Provide the (x, y) coordinate of the cell's center where the given text is located.  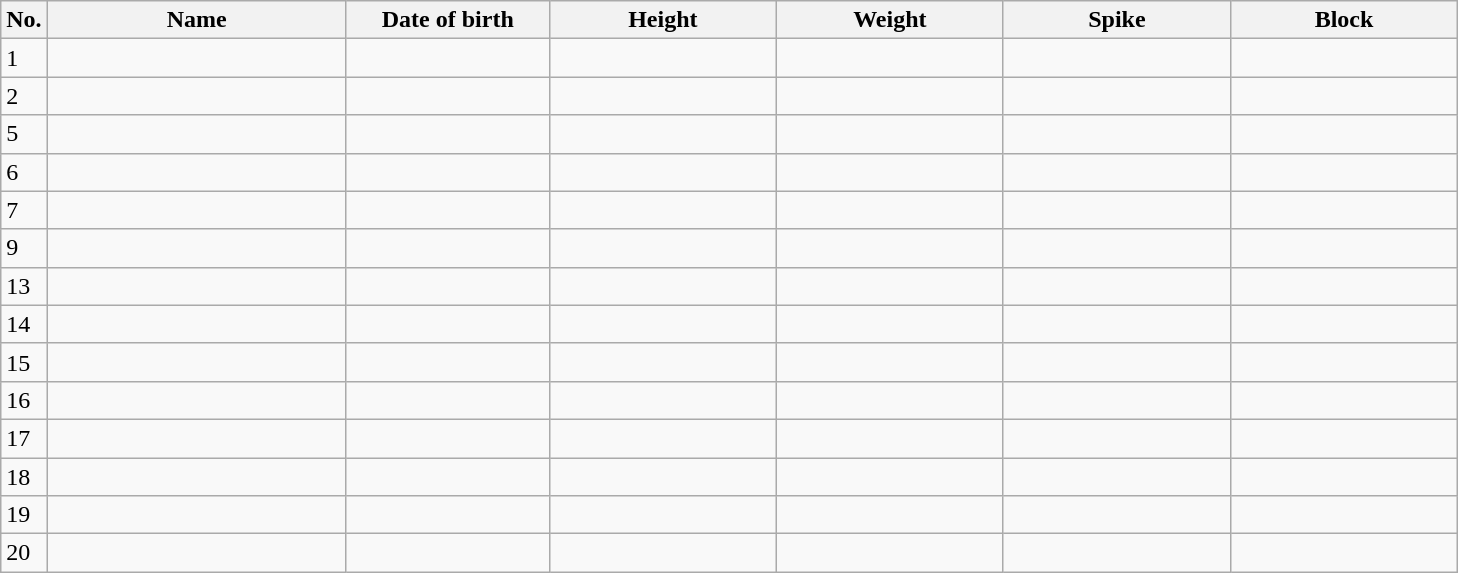
Block (1344, 20)
7 (24, 210)
18 (24, 477)
No. (24, 20)
13 (24, 286)
20 (24, 553)
19 (24, 515)
6 (24, 172)
1 (24, 58)
Date of birth (448, 20)
16 (24, 400)
Name (196, 20)
15 (24, 362)
5 (24, 134)
17 (24, 438)
14 (24, 324)
Weight (890, 20)
9 (24, 248)
Height (662, 20)
2 (24, 96)
Spike (1116, 20)
